Return [x, y] of the center of cell containing provided text 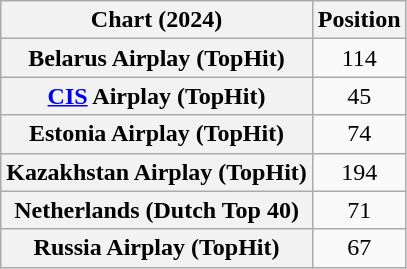
Position [359, 20]
Russia Airplay (TopHit) [157, 248]
74 [359, 134]
Belarus Airplay (TopHit) [157, 58]
Kazakhstan Airplay (TopHit) [157, 172]
194 [359, 172]
Estonia Airplay (TopHit) [157, 134]
45 [359, 96]
114 [359, 58]
67 [359, 248]
Chart (2024) [157, 20]
Netherlands (Dutch Top 40) [157, 210]
CIS Airplay (TopHit) [157, 96]
71 [359, 210]
